Capture the cell that displays the provided text and extract its (x, y) central coordinate. 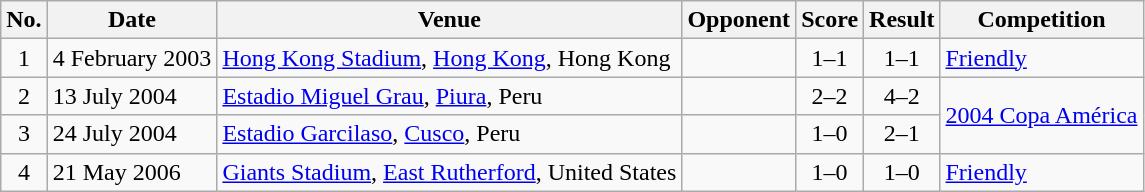
Hong Kong Stadium, Hong Kong, Hong Kong (450, 58)
No. (24, 20)
2 (24, 96)
Opponent (739, 20)
1 (24, 58)
Giants Stadium, East Rutherford, United States (450, 172)
2004 Copa América (1042, 115)
Venue (450, 20)
4 February 2003 (132, 58)
4 (24, 172)
21 May 2006 (132, 172)
3 (24, 134)
Competition (1042, 20)
2–2 (830, 96)
Score (830, 20)
Estadio Garcilaso, Cusco, Peru (450, 134)
24 July 2004 (132, 134)
2–1 (902, 134)
Estadio Miguel Grau, Piura, Peru (450, 96)
4–2 (902, 96)
Result (902, 20)
13 July 2004 (132, 96)
Date (132, 20)
